Pinpoint the cell where the given text exists, returning its [X, Y] midpoint coordinate. 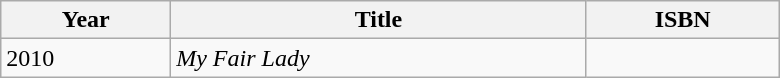
2010 [86, 58]
My Fair Lady [378, 58]
ISBN [682, 20]
Title [378, 20]
Year [86, 20]
